Capture the cell that displays the provided text and extract its [x, y] central coordinate. 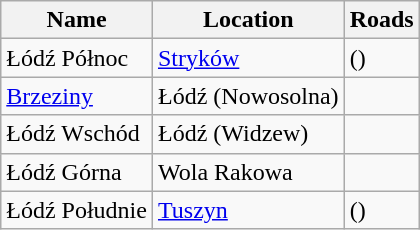
Stryków [248, 58]
Łódź Północ [77, 58]
Łódź (Widzew) [248, 134]
Brzeziny [77, 96]
Roads [382, 20]
Location [248, 20]
Łódź Południe [77, 210]
Tuszyn [248, 210]
Łódź Wschód [77, 134]
Name [77, 20]
Wola Rakowa [248, 172]
Łódź (Nowosolna) [248, 96]
Łódź Górna [77, 172]
